Scan for the cell matching the given text and deliver its [X, Y] coordinate at center. 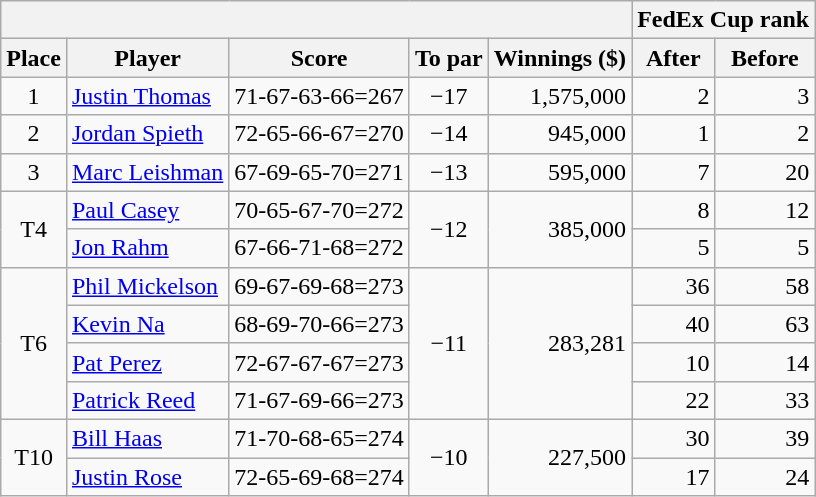
−14 [448, 134]
30 [674, 438]
33 [765, 400]
10 [674, 362]
68-69-70-66=273 [320, 324]
T10 [34, 457]
58 [765, 286]
After [674, 58]
Patrick Reed [147, 400]
Justin Rose [147, 477]
72-65-69-68=274 [320, 477]
−10 [448, 457]
20 [765, 172]
36 [674, 286]
Place [34, 58]
Marc Leishman [147, 172]
71-67-63-66=267 [320, 96]
283,281 [560, 343]
Player [147, 58]
595,000 [560, 172]
39 [765, 438]
Jordan Spieth [147, 134]
24 [765, 477]
1,575,000 [560, 96]
Score [320, 58]
67-69-65-70=271 [320, 172]
12 [765, 210]
−17 [448, 96]
Bill Haas [147, 438]
945,000 [560, 134]
17 [674, 477]
72-65-66-67=270 [320, 134]
Kevin Na [147, 324]
−11 [448, 343]
8 [674, 210]
−13 [448, 172]
71-67-69-66=273 [320, 400]
22 [674, 400]
69-67-69-68=273 [320, 286]
70-65-67-70=272 [320, 210]
Paul Casey [147, 210]
Phil Mickelson [147, 286]
Pat Perez [147, 362]
To par [448, 58]
Justin Thomas [147, 96]
Jon Rahm [147, 248]
T6 [34, 343]
227,500 [560, 457]
385,000 [560, 229]
T4 [34, 229]
71-70-68-65=274 [320, 438]
14 [765, 362]
40 [674, 324]
−12 [448, 229]
72-67-67-67=273 [320, 362]
7 [674, 172]
FedEx Cup rank [724, 20]
67-66-71-68=272 [320, 248]
Before [765, 58]
Winnings ($) [560, 58]
63 [765, 324]
